Provide the [X, Y] coordinate of the cell's center where the given text is located.  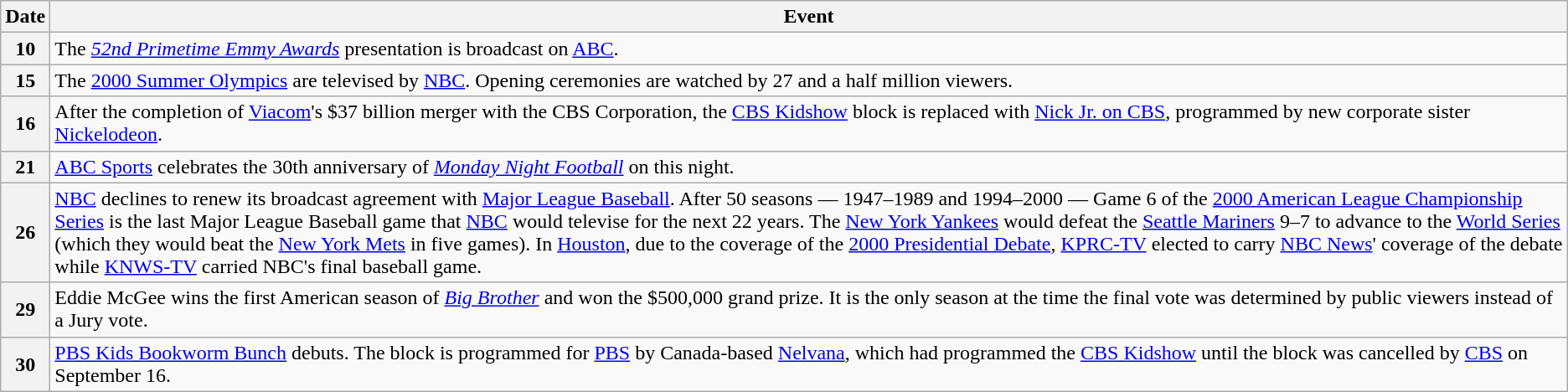
30 [25, 364]
26 [25, 233]
10 [25, 49]
21 [25, 167]
Event [809, 17]
15 [25, 80]
The 52nd Primetime Emmy Awards presentation is broadcast on ABC. [809, 49]
16 [25, 124]
ABC Sports celebrates the 30th anniversary of Monday Night Football on this night. [809, 167]
Date [25, 17]
29 [25, 310]
The 2000 Summer Olympics are televised by NBC. Opening ceremonies are watched by 27 and a half million viewers. [809, 80]
